Search for the cell housing the specified text and yield its (x, y) center coordinate. 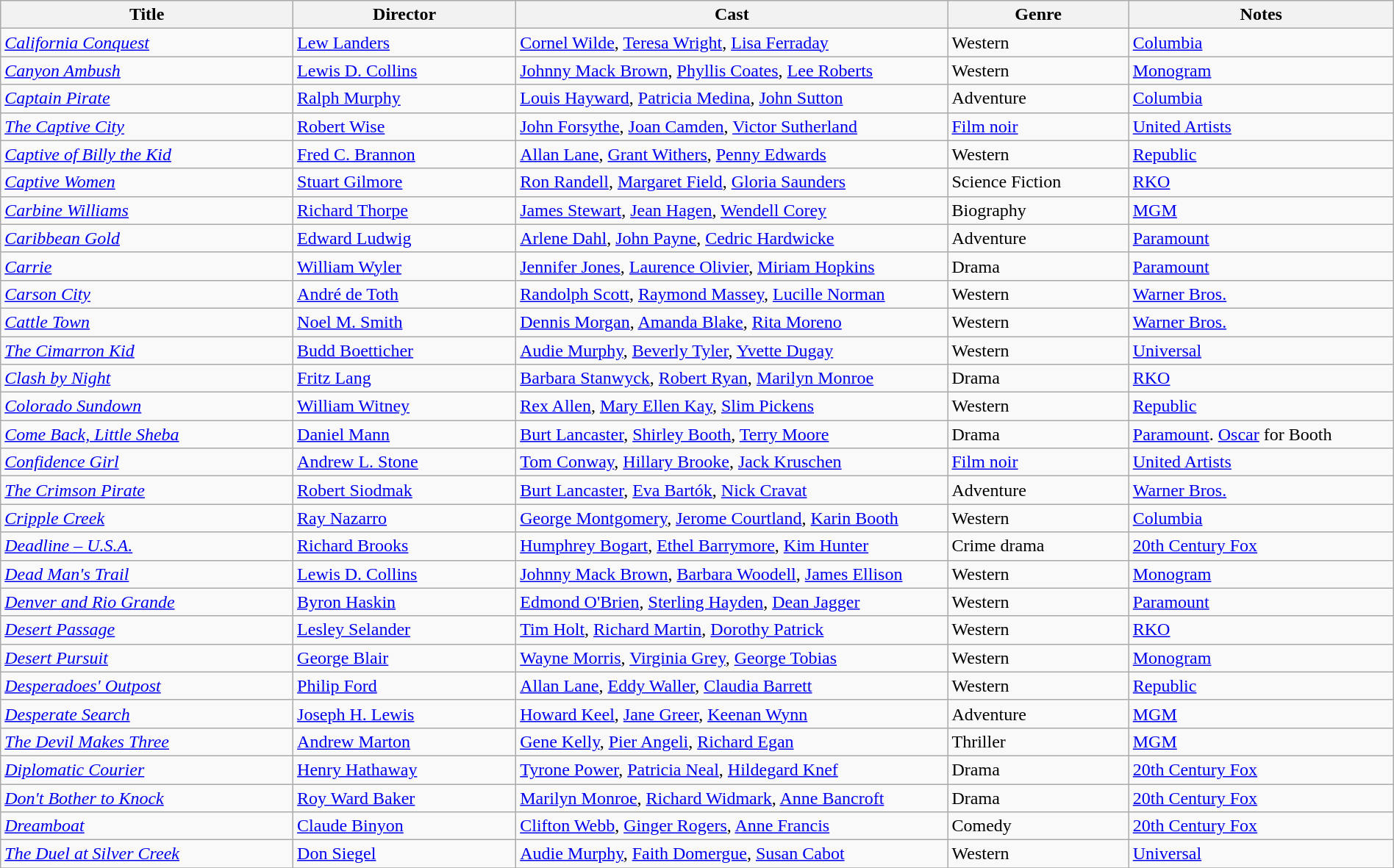
Dreamboat (147, 826)
Desperate Search (147, 714)
Marilyn Monroe, Richard Widmark, Anne Bancroft (732, 797)
Biography (1038, 210)
Cornel Wilde, Teresa Wright, Lisa Ferraday (732, 43)
William Witney (404, 406)
Science Fiction (1038, 182)
Joseph H. Lewis (404, 714)
Johnny Mack Brown, Phyllis Coates, Lee Roberts (732, 71)
Desperadoes' Outpost (147, 686)
Howard Keel, Jane Greer, Keenan Wynn (732, 714)
Don Siegel (404, 854)
Lesley Selander (404, 630)
Genre (1038, 15)
Confidence Girl (147, 462)
Ray Nazarro (404, 518)
Allan Lane, Eddy Waller, Claudia Barrett (732, 686)
Tim Holt, Richard Martin, Dorothy Patrick (732, 630)
Richard Thorpe (404, 210)
Tom Conway, Hillary Brooke, Jack Kruschen (732, 462)
Allan Lane, Grant Withers, Penny Edwards (732, 154)
Don't Bother to Knock (147, 797)
Cast (732, 15)
Come Back, Little Sheba (147, 434)
Robert Wise (404, 126)
Daniel Mann (404, 434)
Carrie (147, 266)
Roy Ward Baker (404, 797)
Comedy (1038, 826)
Budd Boetticher (404, 351)
Burt Lancaster, Eva Bartók, Nick Cravat (732, 490)
Arlene Dahl, John Payne, Cedric Hardwicke (732, 238)
James Stewart, Jean Hagen, Wendell Corey (732, 210)
California Conquest (147, 43)
Wayne Morris, Virginia Grey, George Tobias (732, 658)
Notes (1261, 15)
Dennis Morgan, Amanda Blake, Rita Moreno (732, 322)
Henry Hathaway (404, 770)
Rex Allen, Mary Ellen Kay, Slim Pickens (732, 406)
Barbara Stanwyck, Robert Ryan, Marilyn Monroe (732, 379)
Tyrone Power, Patricia Neal, Hildegard Knef (732, 770)
Fred C. Brannon (404, 154)
Claude Binyon (404, 826)
George Blair (404, 658)
Denver and Rio Grande (147, 602)
Stuart Gilmore (404, 182)
Andrew L. Stone (404, 462)
Gene Kelly, Pier Angeli, Richard Egan (732, 742)
The Cimarron Kid (147, 351)
The Captive City (147, 126)
Crime drama (1038, 546)
Burt Lancaster, Shirley Booth, Terry Moore (732, 434)
Captain Pirate (147, 98)
The Devil Makes Three (147, 742)
Clifton Webb, Ginger Rogers, Anne Francis (732, 826)
George Montgomery, Jerome Courtland, Karin Booth (732, 518)
The Duel at Silver Creek (147, 854)
Carbine Williams (147, 210)
Colorado Sundown (147, 406)
Philip Ford (404, 686)
Captive Women (147, 182)
André de Toth (404, 294)
Humphrey Bogart, Ethel Barrymore, Kim Hunter (732, 546)
Captive of Billy the Kid (147, 154)
Noel M. Smith (404, 322)
Audie Murphy, Beverly Tyler, Yvette Dugay (732, 351)
Paramount. Oscar for Booth (1261, 434)
Desert Passage (147, 630)
The Crimson Pirate (147, 490)
Ron Randell, Margaret Field, Gloria Saunders (732, 182)
Andrew Marton (404, 742)
William Wyler (404, 266)
Louis Hayward, Patricia Medina, John Sutton (732, 98)
Lew Landers (404, 43)
Robert Siodmak (404, 490)
Edmond O'Brien, Sterling Hayden, Dean Jagger (732, 602)
Edward Ludwig (404, 238)
Byron Haskin (404, 602)
Richard Brooks (404, 546)
Title (147, 15)
Caribbean Gold (147, 238)
Audie Murphy, Faith Domergue, Susan Cabot (732, 854)
John Forsythe, Joan Camden, Victor Sutherland (732, 126)
Carson City (147, 294)
Canyon Ambush (147, 71)
Deadline – U.S.A. (147, 546)
Jennifer Jones, Laurence Olivier, Miriam Hopkins (732, 266)
Desert Pursuit (147, 658)
Randolph Scott, Raymond Massey, Lucille Norman (732, 294)
Cripple Creek (147, 518)
Dead Man's Trail (147, 574)
Ralph Murphy (404, 98)
Thriller (1038, 742)
Director (404, 15)
Diplomatic Courier (147, 770)
Clash by Night (147, 379)
Cattle Town (147, 322)
Johnny Mack Brown, Barbara Woodell, James Ellison (732, 574)
Fritz Lang (404, 379)
